Search for the cell housing the specified text and yield its [X, Y] center coordinate. 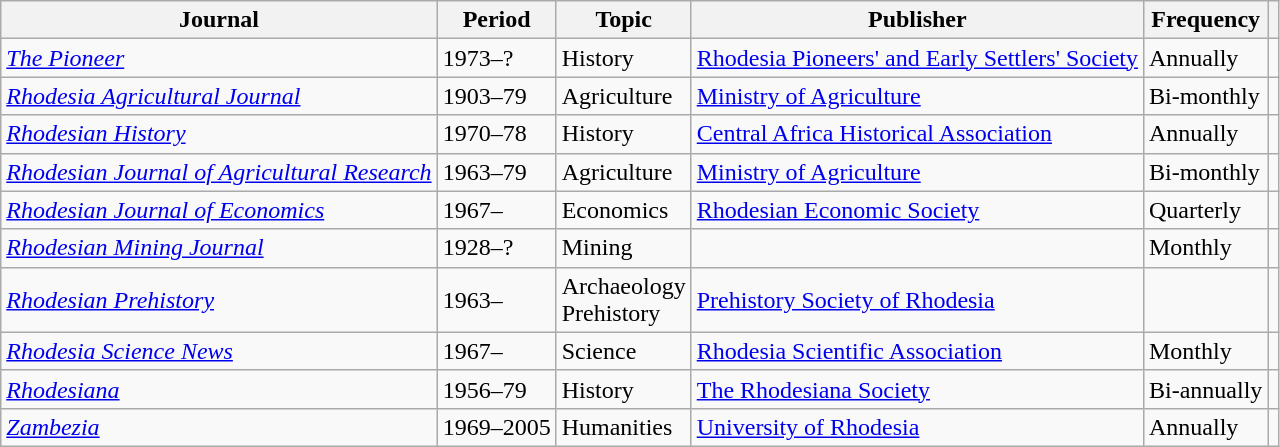
Rhodesia Agricultural Journal [219, 96]
Rhodesia Scientific Association [917, 351]
Economics [624, 210]
Journal [219, 20]
1956–79 [496, 389]
1903–79 [496, 96]
Rhodesian Mining Journal [219, 248]
ArchaeologyPrehistory [624, 300]
Rhodesia Pioneers' and Early Settlers' Society [917, 58]
Topic [624, 20]
The Pioneer [219, 58]
Publisher [917, 20]
Rhodesian Journal of Economics [219, 210]
1970–78 [496, 134]
Quarterly [1205, 210]
Rhodesiana [219, 389]
Zambezia [219, 427]
Bi-annually [1205, 389]
Frequency [1205, 20]
1973–? [496, 58]
Period [496, 20]
Rhodesian Prehistory [219, 300]
University of Rhodesia [917, 427]
Central Africa Historical Association [917, 134]
The Rhodesiana Society [917, 389]
Rhodesian Economic Society [917, 210]
Science [624, 351]
Rhodesian History [219, 134]
1963–79 [496, 172]
1963– [496, 300]
Rhodesian Journal of Agricultural Research [219, 172]
Prehistory Society of Rhodesia [917, 300]
Mining [624, 248]
Rhodesia Science News [219, 351]
1969–2005 [496, 427]
1928–? [496, 248]
Humanities [624, 427]
